Output the [x, y] coordinate of the center of the cell containing the given text.  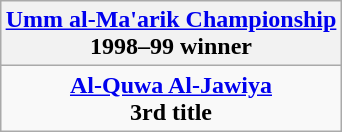
Al-Quwa Al-Jawiya3rd title [171, 98]
Umm al-Ma'arik Championship1998–99 winner [171, 34]
